Output the [x, y] coordinate of the center of the cell containing the given text.  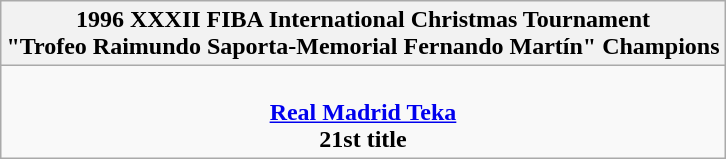
Real Madrid Teka21st title [363, 112]
1996 XXXII FIBA International Christmas Tournament"Trofeo Raimundo Saporta-Memorial Fernando Martín" Champions [363, 34]
